Locate the cell with the specified text and output its (x, y) center coordinate. 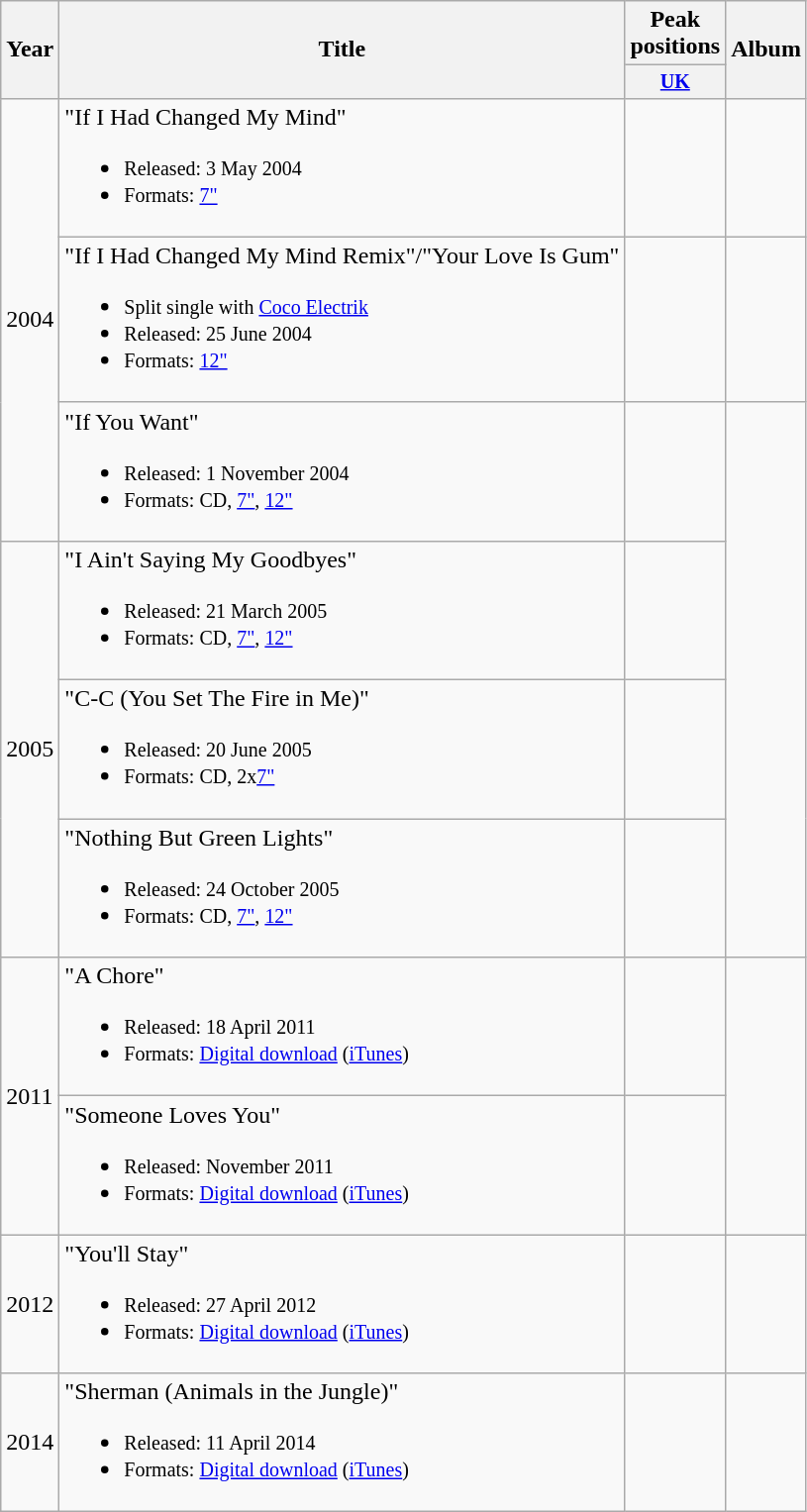
Album (766, 50)
"You'll Stay"Released: 27 April 2012Formats: Digital download (iTunes) (343, 1304)
"If I Had Changed My Mind Remix"/"Your Love Is Gum"Split single with Coco ElectrikReleased: 25 June 2004Formats: 12" (343, 319)
2004 (30, 319)
2014 (30, 1443)
Year (30, 50)
Peak positions (675, 34)
"C-C (You Set The Fire in Me)"Released: 20 June 2005Formats: CD, 2x7" (343, 750)
"I Ain't Saying My Goodbyes"Released: 21 March 2005Formats: CD, 7", 12" (343, 610)
"If You Want"Released: 1 November 2004Formats: CD, 7", 12" (343, 471)
2005 (30, 749)
"If I Had Changed My Mind"Released: 3 May 2004Formats: 7" (343, 167)
"A Chore"Released: 18 April 2011Formats: Digital download (iTunes) (343, 1027)
"Sherman (Animals in the Jungle)"Released: 11 April 2014Formats: Digital download (iTunes) (343, 1443)
UK (675, 81)
"Someone Loves You"Released: November 2011Formats: Digital download (iTunes) (343, 1165)
Title (343, 50)
2012 (30, 1304)
"Nothing But Green Lights"Released: 24 October 2005Formats: CD, 7", 12" (343, 888)
2011 (30, 1096)
